Detect which cell encompasses the target text, then output its [X, Y] center coordinate. 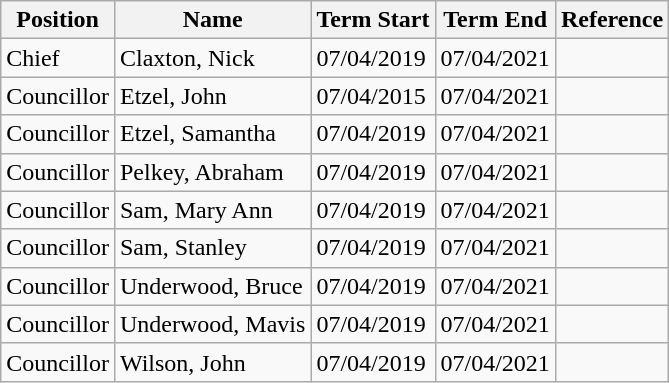
Pelkey, Abraham [212, 172]
Chief [58, 58]
Sam, Mary Ann [212, 210]
Wilson, John [212, 362]
Etzel, John [212, 96]
Position [58, 20]
Etzel, Samantha [212, 134]
Sam, Stanley [212, 248]
07/04/2015 [373, 96]
Name [212, 20]
Reference [612, 20]
Claxton, Nick [212, 58]
Underwood, Bruce [212, 286]
Term Start [373, 20]
Underwood, Mavis [212, 324]
Term End [495, 20]
